Locate the cell with the specified text and output its [x, y] center coordinate. 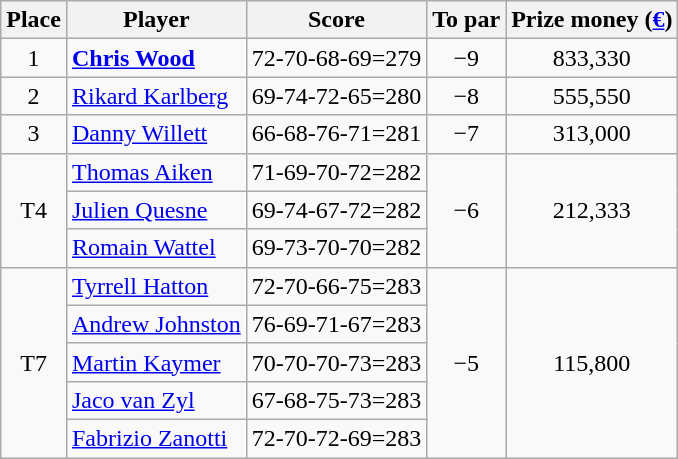
115,800 [592, 362]
71-69-70-72=282 [336, 172]
−7 [466, 134]
833,330 [592, 58]
To par [466, 20]
313,000 [592, 134]
67-68-75-73=283 [336, 400]
Place [34, 20]
Thomas Aiken [156, 172]
70-70-70-73=283 [336, 362]
Andrew Johnston [156, 324]
72-70-72-69=283 [336, 438]
Romain Wattel [156, 248]
Chris Wood [156, 58]
Tyrrell Hatton [156, 286]
Danny Willett [156, 134]
Fabrizio Zanotti [156, 438]
−5 [466, 362]
72-70-66-75=283 [336, 286]
Julien Quesne [156, 210]
T7 [34, 362]
Jaco van Zyl [156, 400]
−8 [466, 96]
Player [156, 20]
Score [336, 20]
72-70-68-69=279 [336, 58]
3 [34, 134]
555,550 [592, 96]
1 [34, 58]
Prize money (€) [592, 20]
76-69-71-67=283 [336, 324]
Martin Kaymer [156, 362]
69-73-70-70=282 [336, 248]
Rikard Karlberg [156, 96]
69-74-72-65=280 [336, 96]
2 [34, 96]
−9 [466, 58]
T4 [34, 210]
69-74-67-72=282 [336, 210]
66-68-76-71=281 [336, 134]
212,333 [592, 210]
−6 [466, 210]
